Return (X, Y) of the center of cell containing provided text 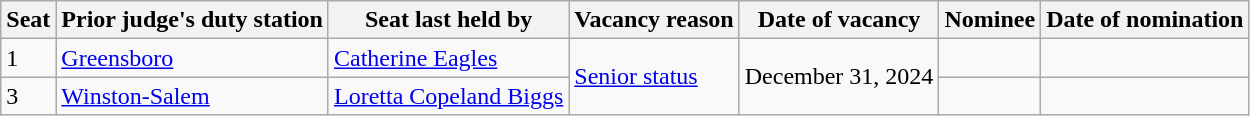
Date of vacancy (839, 20)
3 (28, 96)
Seat (28, 20)
Vacancy reason (654, 20)
Prior judge's duty station (192, 20)
Loretta Copeland Biggs (448, 96)
Date of nomination (1145, 20)
Nominee (990, 20)
Catherine Eagles (448, 58)
Seat last held by (448, 20)
Senior status (654, 77)
December 31, 2024 (839, 77)
Winston-Salem (192, 96)
Greensboro (192, 58)
1 (28, 58)
